Capture the cell that displays the provided text and extract its (x, y) central coordinate. 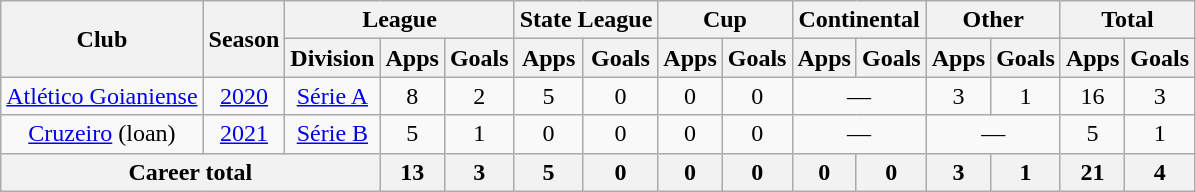
Total (1127, 20)
Other (993, 20)
Club (102, 39)
Continental (859, 20)
21 (1092, 172)
4 (1160, 172)
2 (479, 96)
Division (332, 58)
13 (412, 172)
16 (1092, 96)
Cruzeiro (loan) (102, 134)
State League (586, 20)
2020 (244, 96)
Série A (332, 96)
Cup (725, 20)
2021 (244, 134)
Season (244, 39)
8 (412, 96)
Career total (190, 172)
Atlético Goianiense (102, 96)
Série B (332, 134)
League (400, 20)
